Determine the [x, y] coordinate at the center of the cell enclosing the given text.  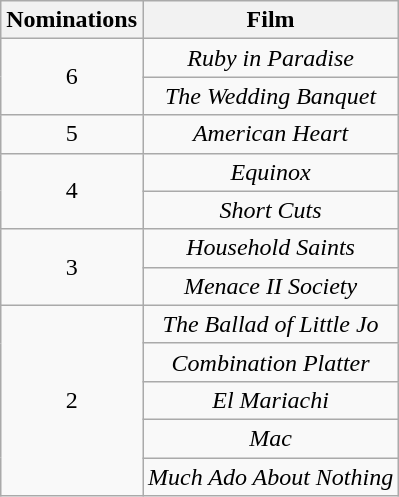
The Ballad of Little Jo [270, 324]
American Heart [270, 134]
2 [72, 400]
5 [72, 134]
Much Ado About Nothing [270, 477]
Menace II Society [270, 286]
Equinox [270, 172]
4 [72, 191]
3 [72, 267]
Household Saints [270, 248]
Film [270, 20]
El Mariachi [270, 400]
6 [72, 77]
Ruby in Paradise [270, 58]
Nominations [72, 20]
Combination Platter [270, 362]
The Wedding Banquet [270, 96]
Mac [270, 438]
Short Cuts [270, 210]
